Provide the (x, y) coordinate of the cell's center where the given text is located.  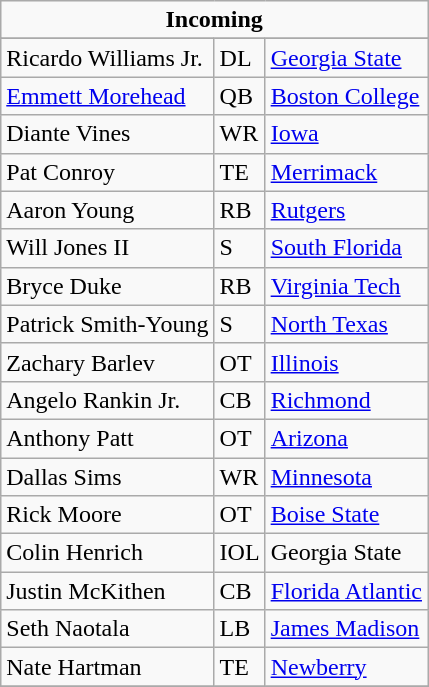
Newberry (346, 667)
Emmett Morehead (108, 96)
Incoming (214, 20)
James Madison (346, 629)
Seth Naotala (108, 629)
Pat Conroy (108, 172)
North Texas (346, 324)
Florida Atlantic (346, 591)
Rutgers (346, 210)
DL (240, 58)
Boise State (346, 515)
Rick Moore (108, 515)
Dallas Sims (108, 477)
Boston College (346, 96)
Angelo Rankin Jr. (108, 400)
Illinois (346, 362)
Merrimack (346, 172)
South Florida (346, 248)
Colin Henrich (108, 553)
Patrick Smith-Young (108, 324)
Minnesota (346, 477)
LB (240, 629)
Anthony Patt (108, 438)
Diante Vines (108, 134)
Justin McKithen (108, 591)
Bryce Duke (108, 286)
Zachary Barlev (108, 362)
Nate Hartman (108, 667)
QB (240, 96)
Virginia Tech (346, 286)
Will Jones II (108, 248)
IOL (240, 553)
Aaron Young (108, 210)
Iowa (346, 134)
Arizona (346, 438)
Ricardo Williams Jr. (108, 58)
Richmond (346, 400)
